Scan for the cell matching the given text and deliver its [X, Y] coordinate at center. 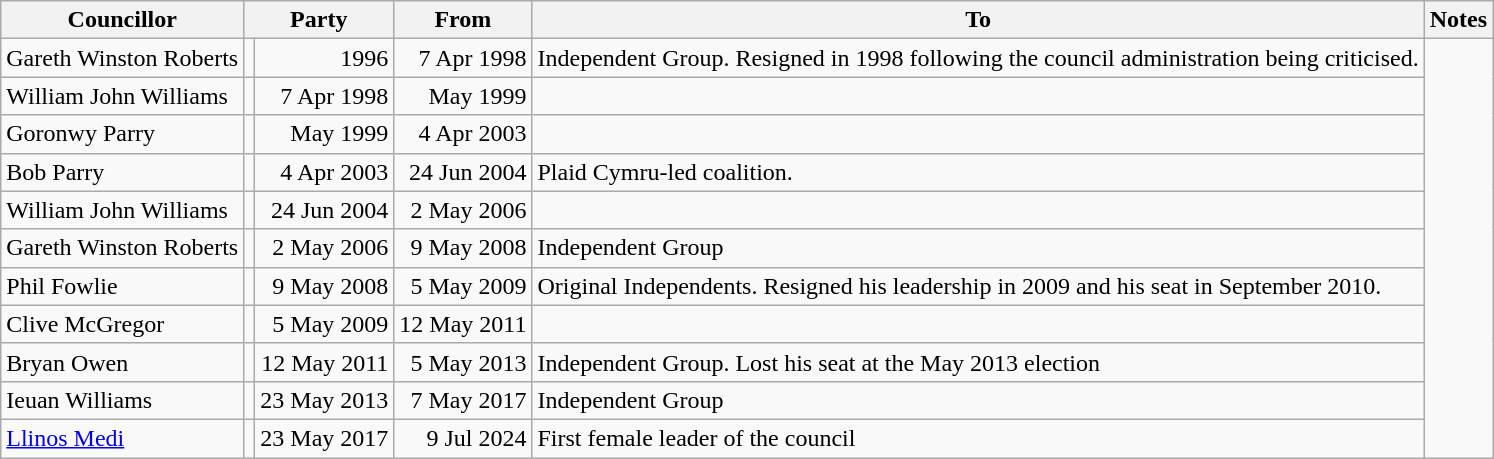
First female leader of the council [978, 438]
Notes [1458, 20]
Goronwy Parry [122, 134]
Councillor [122, 20]
7 May 2017 [463, 400]
Independent Group. Lost his seat at the May 2013 election [978, 362]
Bob Parry [122, 172]
From [463, 20]
Llinos Medi [122, 438]
Clive McGregor [122, 324]
23 May 2017 [324, 438]
1996 [324, 58]
Independent Group. Resigned in 1998 following the council administration being criticised. [978, 58]
Ieuan Williams [122, 400]
5 May 2013 [463, 362]
23 May 2013 [324, 400]
Original Independents. Resigned his leadership in 2009 and his seat in September 2010. [978, 286]
To [978, 20]
9 Jul 2024 [463, 438]
Plaid Cymru-led coalition. [978, 172]
Bryan Owen [122, 362]
Party [319, 20]
Phil Fowlie [122, 286]
